Output the (X, Y) coordinate of the center of the cell containing the given text.  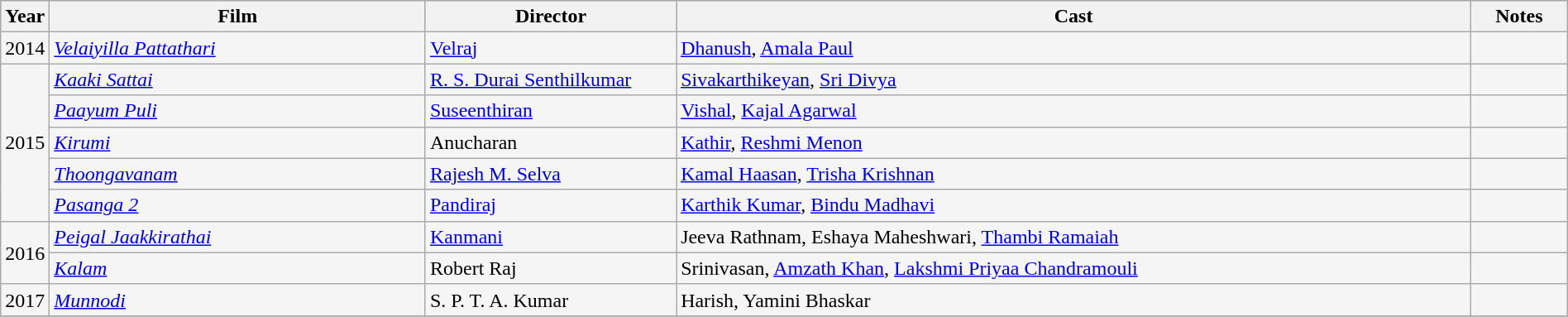
2014 (25, 48)
Robert Raj (551, 268)
Karthik Kumar, Bindu Madhavi (1073, 205)
Kamal Haasan, Trisha Krishnan (1073, 174)
Kathir, Reshmi Menon (1073, 142)
Vishal, Kajal Agarwal (1073, 111)
Cast (1073, 17)
S. P. T. A. Kumar (551, 300)
Thoongavanam (238, 174)
Paayum Puli (238, 111)
Suseenthiran (551, 111)
Dhanush, Amala Paul (1073, 48)
Year (25, 17)
R. S. Durai Senthilkumar (551, 79)
Kalam (238, 268)
Velaiyilla Pattathari (238, 48)
Rajesh M. Selva (551, 174)
Kirumi (238, 142)
Kaaki Sattai (238, 79)
Director (551, 17)
Anucharan (551, 142)
Peigal Jaakkirathai (238, 237)
2017 (25, 300)
Sivakarthikeyan, Sri Divya (1073, 79)
2015 (25, 142)
Munnodi (238, 300)
Notes (1520, 17)
Film (238, 17)
2016 (25, 252)
Harish, Yamini Bhaskar (1073, 300)
Pandiraj (551, 205)
Jeeva Rathnam, Eshaya Maheshwari, Thambi Ramaiah (1073, 237)
Srinivasan, Amzath Khan, Lakshmi Priyaa Chandramouli (1073, 268)
Velraj (551, 48)
Pasanga 2 (238, 205)
Kanmani (551, 237)
